Capture the cell that displays the provided text and extract its [x, y] central coordinate. 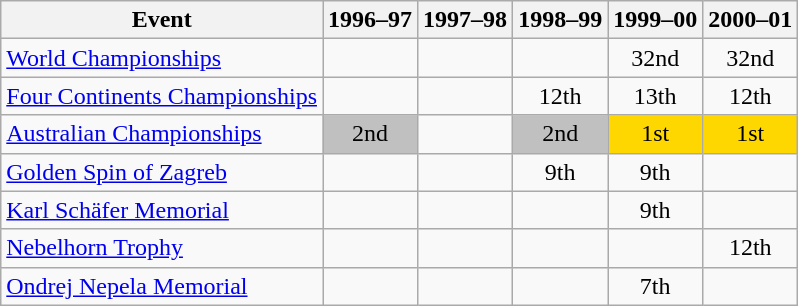
Four Continents Championships [162, 96]
1999–00 [656, 20]
Golden Spin of Zagreb [162, 172]
1997–98 [466, 20]
Nebelhorn Trophy [162, 248]
13th [656, 96]
1998–99 [560, 20]
Karl Schäfer Memorial [162, 210]
2000–01 [750, 20]
Event [162, 20]
7th [656, 286]
1996–97 [370, 20]
World Championships [162, 58]
Australian Championships [162, 134]
Ondrej Nepela Memorial [162, 286]
